For the text-containing cell, return its midpoint in (X, Y) coordinate format. 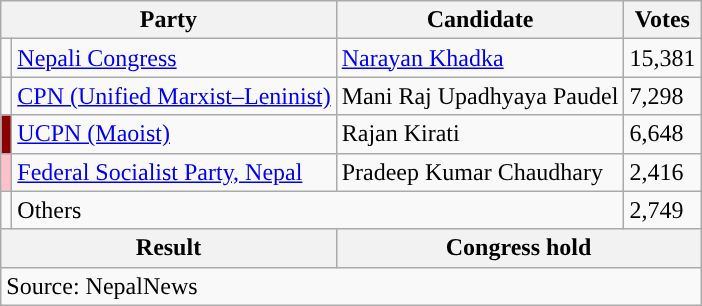
Candidate (480, 20)
Congress hold (518, 248)
Votes (662, 20)
Rajan Kirati (480, 134)
UCPN (Maoist) (174, 134)
Narayan Khadka (480, 58)
Result (168, 248)
Pradeep Kumar Chaudhary (480, 172)
Source: NepalNews (351, 286)
Mani Raj Upadhyaya Paudel (480, 96)
15,381 (662, 58)
2,416 (662, 172)
Others (318, 210)
6,648 (662, 134)
Nepali Congress (174, 58)
Party (168, 20)
Federal Socialist Party, Nepal (174, 172)
7,298 (662, 96)
2,749 (662, 210)
CPN (Unified Marxist–Leninist) (174, 96)
